Capture the cell that displays the provided text and extract its [X, Y] central coordinate. 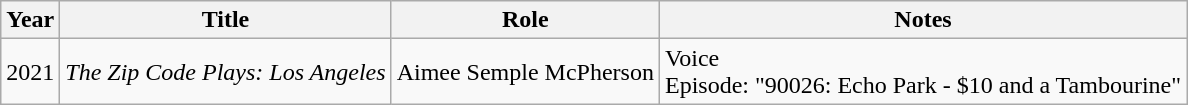
Aimee Semple McPherson [525, 72]
Year [30, 20]
Role [525, 20]
Notes [922, 20]
Title [226, 20]
The Zip Code Plays: Los Angeles [226, 72]
2021 [30, 72]
Voice Episode: "90026: Echo Park - $10 and a Tambourine" [922, 72]
